For the text-containing cell, return its midpoint in (X, Y) coordinate format. 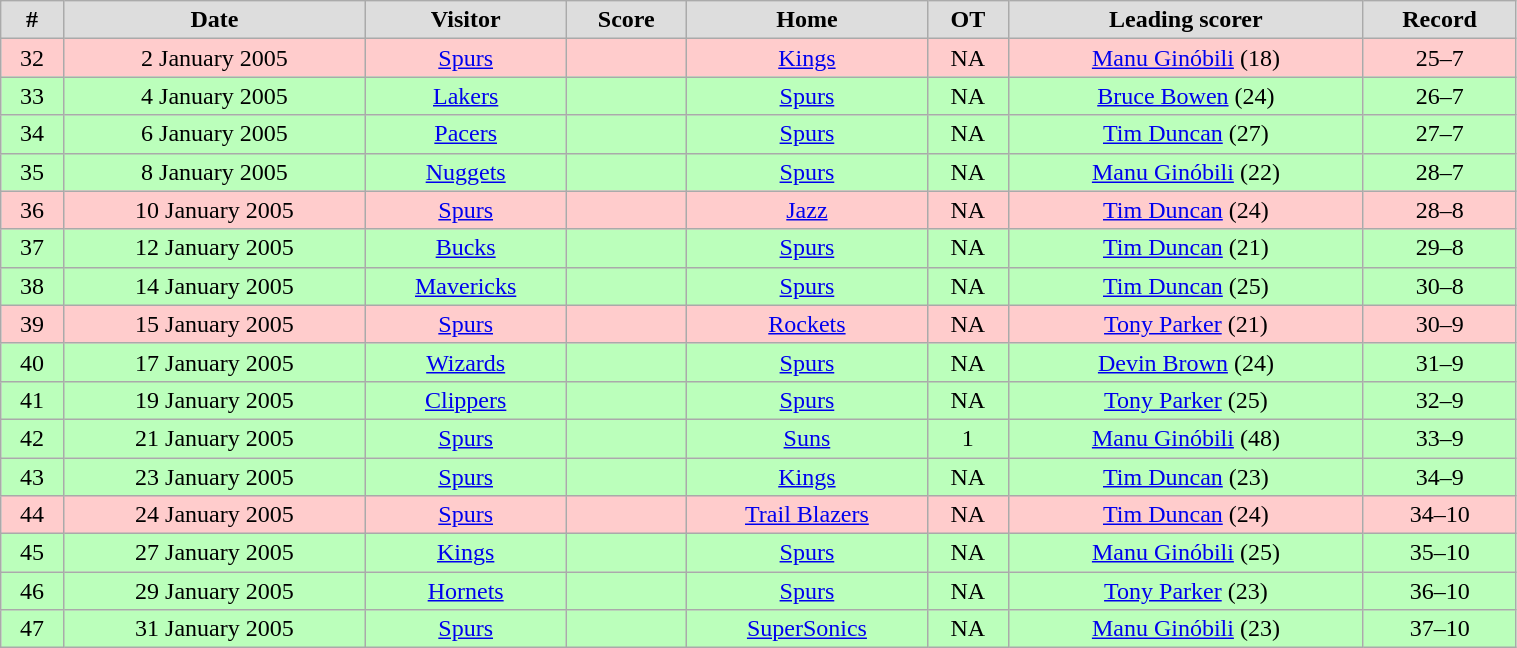
35 (32, 172)
27 January 2005 (214, 553)
36 (32, 210)
31 January 2005 (214, 629)
Manu Ginóbili (48) (1186, 438)
37 (32, 248)
41 (32, 400)
Manu Ginóbili (22) (1186, 172)
45 (32, 553)
43 (32, 477)
28–8 (1440, 210)
Bruce Bowen (24) (1186, 96)
42 (32, 438)
SuperSonics (807, 629)
14 January 2005 (214, 286)
Bucks (466, 248)
8 January 2005 (214, 172)
Home (807, 20)
Tim Duncan (27) (1186, 134)
Score (626, 20)
32 (32, 58)
Visitor (466, 20)
35–10 (1440, 553)
4 January 2005 (214, 96)
OT (968, 20)
34 (32, 134)
Devin Brown (24) (1186, 362)
Pacers (466, 134)
33–9 (1440, 438)
21 January 2005 (214, 438)
6 January 2005 (214, 134)
47 (32, 629)
30–8 (1440, 286)
Record (1440, 20)
Tony Parker (25) (1186, 400)
29–8 (1440, 248)
Date (214, 20)
19 January 2005 (214, 400)
Suns (807, 438)
# (32, 20)
23 January 2005 (214, 477)
Tony Parker (23) (1186, 591)
30–9 (1440, 324)
Trail Blazers (807, 515)
34–10 (1440, 515)
1 (968, 438)
26–7 (1440, 96)
46 (32, 591)
Tim Duncan (25) (1186, 286)
40 (32, 362)
44 (32, 515)
17 January 2005 (214, 362)
24 January 2005 (214, 515)
Manu Ginóbili (23) (1186, 629)
Tim Duncan (23) (1186, 477)
37–10 (1440, 629)
39 (32, 324)
Tim Duncan (21) (1186, 248)
Rockets (807, 324)
33 (32, 96)
Lakers (466, 96)
28–7 (1440, 172)
Manu Ginóbili (18) (1186, 58)
2 January 2005 (214, 58)
27–7 (1440, 134)
Nuggets (466, 172)
15 January 2005 (214, 324)
Mavericks (466, 286)
Leading scorer (1186, 20)
36–10 (1440, 591)
32–9 (1440, 400)
25–7 (1440, 58)
Hornets (466, 591)
Tony Parker (21) (1186, 324)
12 January 2005 (214, 248)
Wizards (466, 362)
29 January 2005 (214, 591)
10 January 2005 (214, 210)
Clippers (466, 400)
Jazz (807, 210)
31–9 (1440, 362)
Manu Ginóbili (25) (1186, 553)
38 (32, 286)
34–9 (1440, 477)
